Return [X, Y] of the center of cell containing provided text 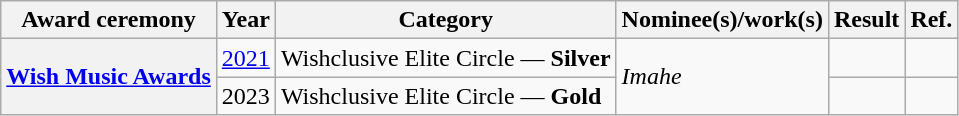
Wishclusive Elite Circle — Silver [446, 58]
Result [866, 20]
2023 [246, 96]
2021 [246, 58]
Wish Music Awards [109, 77]
Category [446, 20]
Imahe [722, 77]
Ref. [932, 20]
Wishclusive Elite Circle — Gold [446, 96]
Nominee(s)/work(s) [722, 20]
Award ceremony [109, 20]
Year [246, 20]
